Return [x, y] of the center of cell containing provided text 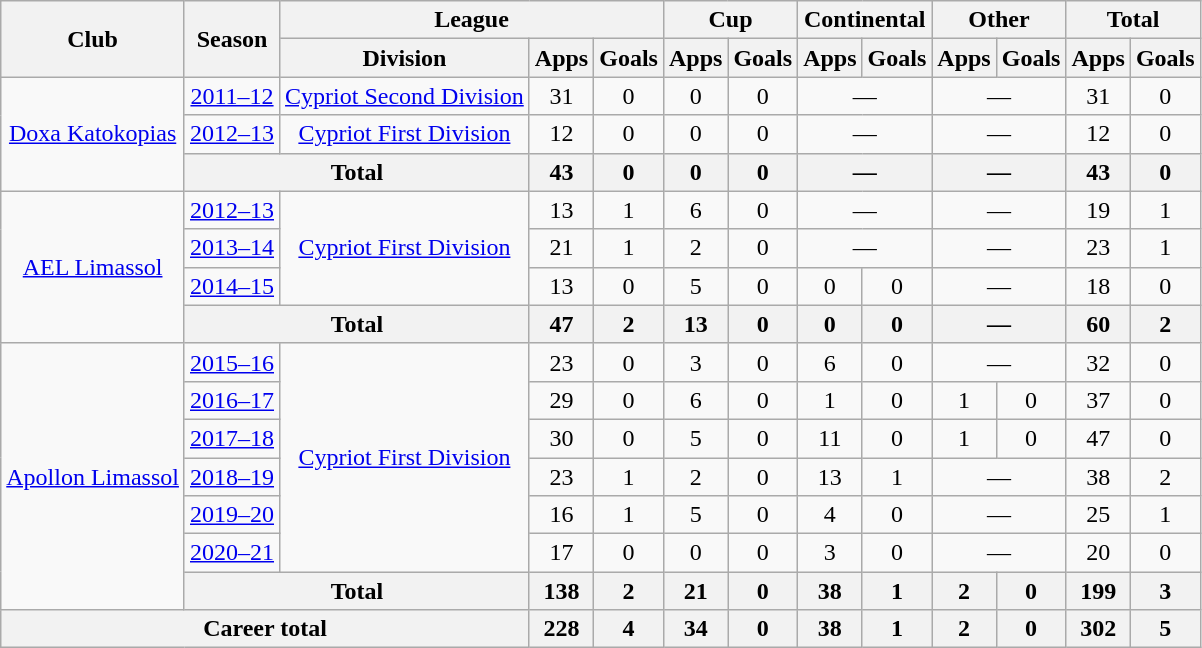
2011–12 [232, 96]
32 [1098, 362]
Club [93, 39]
Continental [865, 20]
2017–18 [232, 438]
AEL Limassol [93, 267]
Other [999, 20]
16 [561, 515]
199 [1098, 591]
Division [405, 58]
34 [695, 629]
17 [561, 553]
20 [1098, 553]
60 [1098, 324]
19 [1098, 210]
Career total [266, 629]
2014–15 [232, 286]
Cypriot Second Division [405, 96]
2016–17 [232, 400]
18 [1098, 286]
11 [830, 438]
37 [1098, 400]
2020–21 [232, 553]
25 [1098, 515]
League [472, 20]
2013–14 [232, 248]
2015–16 [232, 362]
Season [232, 39]
138 [561, 591]
Cup [730, 20]
2019–20 [232, 515]
Apollon Limassol [93, 476]
228 [561, 629]
Doxa Katokopias [93, 134]
2018–19 [232, 477]
30 [561, 438]
302 [1098, 629]
29 [561, 400]
